Identify which cell holds the provided text, then report its [x, y] central coordinate. 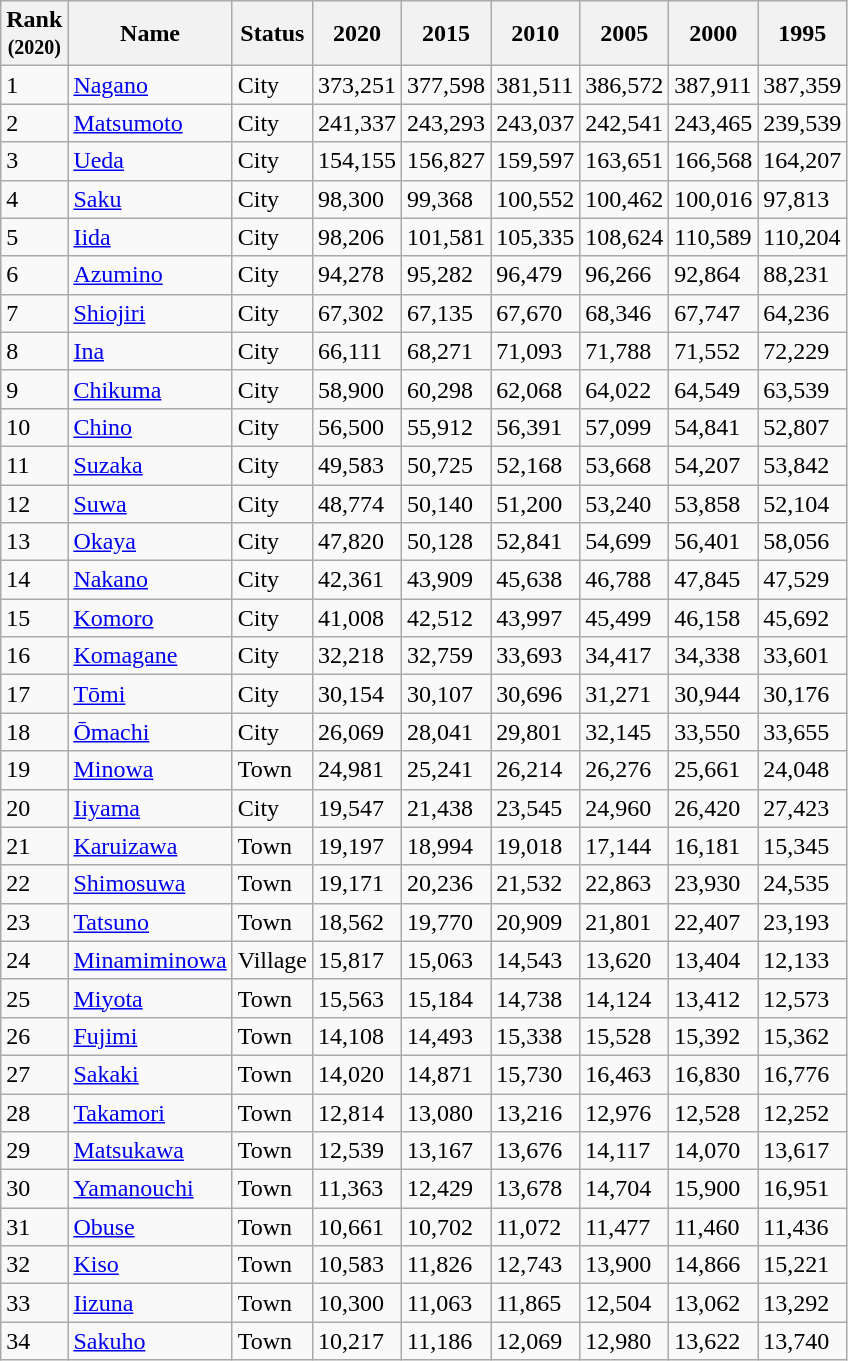
Rank(2020) [34, 34]
11,460 [714, 1227]
52,807 [802, 427]
8 [34, 351]
22,863 [624, 884]
1 [34, 85]
21,438 [446, 808]
14,866 [714, 1265]
13,676 [536, 1151]
242,541 [624, 123]
101,581 [446, 237]
20 [34, 808]
14,493 [446, 1036]
Iizuna [150, 1303]
23 [34, 922]
Matsukawa [150, 1151]
13,292 [802, 1303]
14,543 [536, 960]
12,539 [358, 1151]
Shimosuwa [150, 884]
34,338 [714, 656]
30,944 [714, 694]
58,900 [358, 389]
373,251 [358, 85]
Chikuma [150, 389]
30,107 [446, 694]
32,759 [446, 656]
Takamori [150, 1113]
19,547 [358, 808]
15,563 [358, 998]
30,176 [802, 694]
26,276 [624, 770]
Ina [150, 351]
12,504 [624, 1303]
31,271 [624, 694]
13,740 [802, 1341]
14,020 [358, 1074]
11,363 [358, 1189]
18,994 [446, 846]
2005 [624, 34]
21,532 [536, 884]
23,930 [714, 884]
30,696 [536, 694]
387,911 [714, 85]
Matsumoto [150, 123]
Shiojiri [150, 313]
25,661 [714, 770]
95,282 [446, 275]
Kiso [150, 1265]
54,841 [714, 427]
Ueda [150, 161]
12,133 [802, 960]
67,670 [536, 313]
6 [34, 275]
Ōmachi [150, 732]
Fujimi [150, 1036]
163,651 [624, 161]
56,391 [536, 427]
31 [34, 1227]
15,528 [624, 1036]
Iida [150, 237]
15,345 [802, 846]
72,229 [802, 351]
10 [34, 427]
30,154 [358, 694]
53,668 [624, 465]
241,337 [358, 123]
159,597 [536, 161]
13,900 [624, 1265]
92,864 [714, 275]
14,070 [714, 1151]
Okaya [150, 542]
381,511 [536, 85]
15 [34, 618]
10,661 [358, 1227]
10,300 [358, 1303]
29 [34, 1151]
Suzaka [150, 465]
5 [34, 237]
100,016 [714, 199]
34 [34, 1341]
21 [34, 846]
47,529 [802, 580]
25,241 [446, 770]
47,820 [358, 542]
27,423 [802, 808]
26,069 [358, 732]
13,617 [802, 1151]
64,022 [624, 389]
9 [34, 389]
33,601 [802, 656]
Miyota [150, 998]
13,062 [714, 1303]
34,417 [624, 656]
13 [34, 542]
2 [34, 123]
24,048 [802, 770]
25 [34, 998]
33 [34, 1303]
17,144 [624, 846]
386,572 [624, 85]
13,620 [624, 960]
94,278 [358, 275]
46,158 [714, 618]
2020 [358, 34]
7 [34, 313]
11 [34, 465]
1995 [802, 34]
24,535 [802, 884]
45,638 [536, 580]
13,404 [714, 960]
19,171 [358, 884]
110,589 [714, 237]
Komagane [150, 656]
2010 [536, 34]
13,167 [446, 1151]
96,266 [624, 275]
10,702 [446, 1227]
24,981 [358, 770]
28 [34, 1113]
243,293 [446, 123]
13,080 [446, 1113]
16,776 [802, 1074]
71,093 [536, 351]
4 [34, 199]
Minamiminowa [150, 960]
26,420 [714, 808]
46,788 [624, 580]
13,622 [714, 1341]
154,155 [358, 161]
45,499 [624, 618]
43,997 [536, 618]
14,124 [624, 998]
48,774 [358, 503]
164,207 [802, 161]
10,217 [358, 1341]
50,128 [446, 542]
30 [34, 1189]
49,583 [358, 465]
Yamanouchi [150, 1189]
32,145 [624, 732]
29,801 [536, 732]
62,068 [536, 389]
12,528 [714, 1113]
Status [272, 34]
Saku [150, 199]
11,826 [446, 1265]
53,240 [624, 503]
71,788 [624, 351]
243,465 [714, 123]
54,207 [714, 465]
60,298 [446, 389]
53,842 [802, 465]
42,512 [446, 618]
58,056 [802, 542]
27 [34, 1074]
23,545 [536, 808]
2015 [446, 34]
Karuizawa [150, 846]
16 [34, 656]
71,552 [714, 351]
56,500 [358, 427]
12,814 [358, 1113]
Chino [150, 427]
56,401 [714, 542]
377,598 [446, 85]
54,699 [624, 542]
20,236 [446, 884]
15,362 [802, 1036]
12,743 [536, 1265]
243,037 [536, 123]
239,539 [802, 123]
13,216 [536, 1113]
68,271 [446, 351]
15,338 [536, 1036]
19 [34, 770]
50,725 [446, 465]
42,361 [358, 580]
387,359 [802, 85]
88,231 [802, 275]
Nagano [150, 85]
20,909 [536, 922]
33,550 [714, 732]
67,747 [714, 313]
12 [34, 503]
98,300 [358, 199]
18,562 [358, 922]
14,871 [446, 1074]
14 [34, 580]
12,573 [802, 998]
Tatsuno [150, 922]
15,221 [802, 1265]
15,184 [446, 998]
Komoro [150, 618]
Name [150, 34]
67,302 [358, 313]
64,236 [802, 313]
14,738 [536, 998]
16,463 [624, 1074]
19,197 [358, 846]
Tōmi [150, 694]
11,865 [536, 1303]
11,477 [624, 1227]
99,368 [446, 199]
13,412 [714, 998]
52,841 [536, 542]
11,063 [446, 1303]
Village [272, 960]
22 [34, 884]
52,104 [802, 503]
96,479 [536, 275]
Suwa [150, 503]
45,692 [802, 618]
14,108 [358, 1036]
67,135 [446, 313]
110,204 [802, 237]
26,214 [536, 770]
24 [34, 960]
32 [34, 1265]
100,552 [536, 199]
12,429 [446, 1189]
105,335 [536, 237]
21,801 [624, 922]
16,830 [714, 1074]
15,063 [446, 960]
Azumino [150, 275]
Sakaki [150, 1074]
3 [34, 161]
19,018 [536, 846]
18 [34, 732]
51,200 [536, 503]
52,168 [536, 465]
16,951 [802, 1189]
66,111 [358, 351]
15,392 [714, 1036]
15,730 [536, 1074]
Nakano [150, 580]
Obuse [150, 1227]
50,140 [446, 503]
55,912 [446, 427]
32,218 [358, 656]
15,817 [358, 960]
12,976 [624, 1113]
12,252 [802, 1113]
11,072 [536, 1227]
100,462 [624, 199]
43,909 [446, 580]
33,655 [802, 732]
15,900 [714, 1189]
64,549 [714, 389]
2000 [714, 34]
12,980 [624, 1341]
14,117 [624, 1151]
26 [34, 1036]
41,008 [358, 618]
10,583 [358, 1265]
68,346 [624, 313]
166,568 [714, 161]
63,539 [802, 389]
24,960 [624, 808]
33,693 [536, 656]
Sakuho [150, 1341]
12,069 [536, 1341]
11,436 [802, 1227]
57,099 [624, 427]
22,407 [714, 922]
108,624 [624, 237]
47,845 [714, 580]
13,678 [536, 1189]
14,704 [624, 1189]
156,827 [446, 161]
11,186 [446, 1341]
Iiyama [150, 808]
16,181 [714, 846]
98,206 [358, 237]
23,193 [802, 922]
19,770 [446, 922]
Minowa [150, 770]
97,813 [802, 199]
28,041 [446, 732]
53,858 [714, 503]
17 [34, 694]
